Detect which cell encompasses the target text, then output its [x, y] center coordinate. 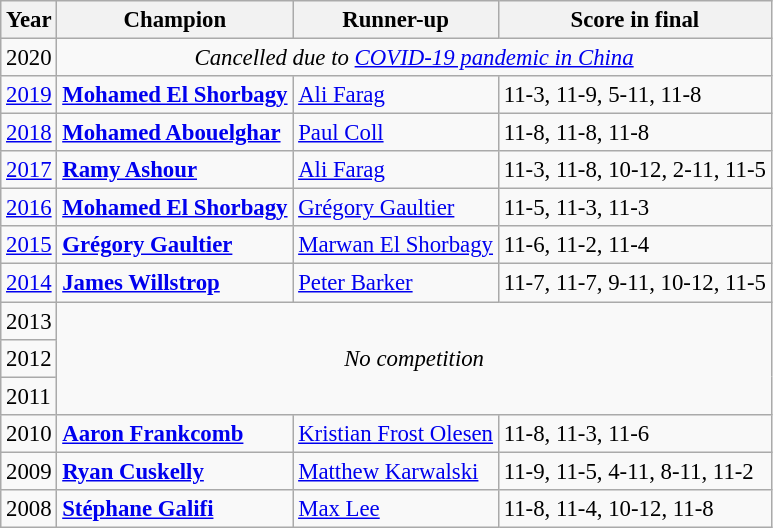
2017 [29, 170]
2008 [29, 509]
11-5, 11-3, 11-3 [634, 208]
11-8, 11-3, 11-6 [634, 433]
11-8, 11-8, 11-8 [634, 133]
Stéphane Galifi [175, 509]
Mohamed Abouelghar [175, 133]
11-3, 11-9, 5-11, 11-8 [634, 95]
2020 [29, 58]
Ryan Cuskelly [175, 471]
11-6, 11-2, 11-4 [634, 245]
Marwan El Shorbagy [396, 245]
Paul Coll [396, 133]
Runner-up [396, 20]
No competition [414, 358]
Matthew Karwalski [396, 471]
Year [29, 20]
2019 [29, 95]
Max Lee [396, 509]
2009 [29, 471]
2014 [29, 283]
2018 [29, 133]
Champion [175, 20]
2010 [29, 433]
Kristian Frost Olesen [396, 433]
2015 [29, 245]
11-8, 11-4, 10-12, 11-8 [634, 509]
2013 [29, 321]
11-3, 11-8, 10-12, 2-11, 11-5 [634, 170]
James Willstrop [175, 283]
Peter Barker [396, 283]
Ramy Ashour [175, 170]
2016 [29, 208]
11-9, 11-5, 4-11, 8-11, 11-2 [634, 471]
2012 [29, 358]
2011 [29, 396]
11-7, 11-7, 9-11, 10-12, 11-5 [634, 283]
Aaron Frankcomb [175, 433]
Cancelled due to COVID-19 pandemic in China [414, 58]
Score in final [634, 20]
